Extract the (X, Y) coordinate from the center of the cell holding the provided text.  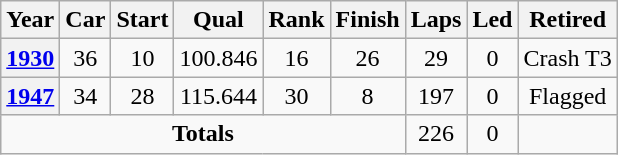
Finish (368, 20)
115.644 (218, 96)
197 (436, 96)
Crash T3 (568, 58)
100.846 (218, 58)
Laps (436, 20)
Led (492, 20)
29 (436, 58)
36 (86, 58)
Year (30, 20)
30 (296, 96)
16 (296, 58)
34 (86, 96)
Qual (218, 20)
26 (368, 58)
10 (142, 58)
8 (368, 96)
Retired (568, 20)
28 (142, 96)
Car (86, 20)
Flagged (568, 96)
Rank (296, 20)
Totals (203, 134)
Start (142, 20)
1930 (30, 58)
226 (436, 134)
1947 (30, 96)
